Locate the cell with the specified text and output its [X, Y] center coordinate. 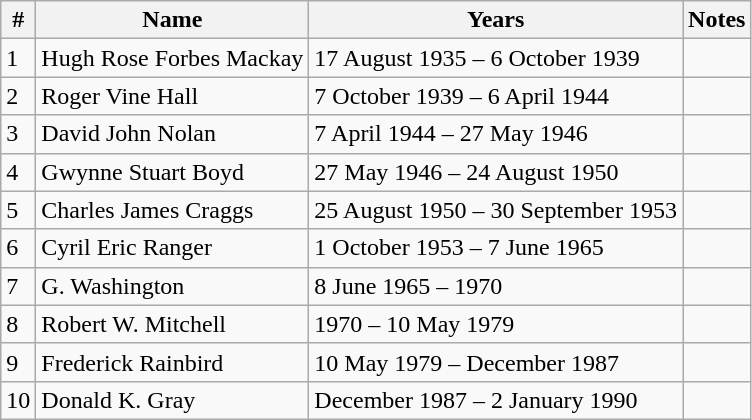
Name [172, 20]
G. Washington [172, 286]
Frederick Rainbird [172, 362]
7 April 1944 – 27 May 1946 [496, 134]
27 May 1946 – 24 August 1950 [496, 172]
Years [496, 20]
Cyril Eric Ranger [172, 248]
5 [18, 210]
Charles James Craggs [172, 210]
7 [18, 286]
1 [18, 58]
David John Nolan [172, 134]
# [18, 20]
Gwynne Stuart Boyd [172, 172]
10 [18, 400]
4 [18, 172]
25 August 1950 – 30 September 1953 [496, 210]
Hugh Rose Forbes Mackay [172, 58]
8 June 1965 – 1970 [496, 286]
Roger Vine Hall [172, 96]
3 [18, 134]
17 August 1935 – 6 October 1939 [496, 58]
1 October 1953 – 7 June 1965 [496, 248]
Donald K. Gray [172, 400]
10 May 1979 – December 1987 [496, 362]
Robert W. Mitchell [172, 324]
1970 – 10 May 1979 [496, 324]
2 [18, 96]
8 [18, 324]
December 1987 – 2 January 1990 [496, 400]
6 [18, 248]
9 [18, 362]
7 October 1939 – 6 April 1944 [496, 96]
Notes [717, 20]
